Return (x, y) of the center of cell containing provided text 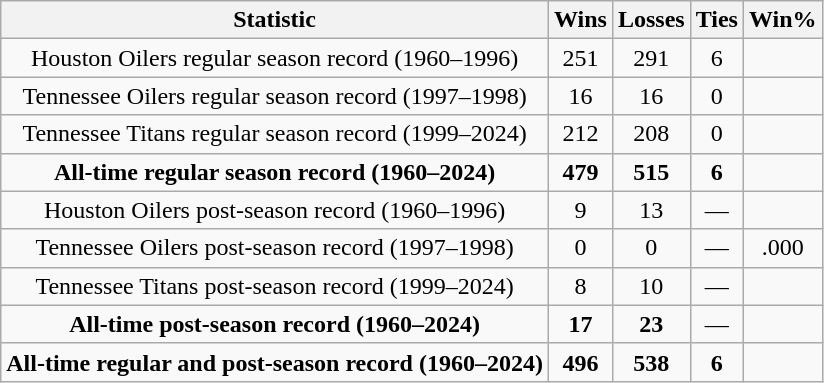
10 (651, 286)
291 (651, 58)
Tennessee Titans post-season record (1999–2024) (275, 286)
All-time regular season record (1960–2024) (275, 172)
Tennessee Titans regular season record (1999–2024) (275, 134)
9 (580, 210)
13 (651, 210)
496 (580, 362)
Tennessee Oilers regular season record (1997–1998) (275, 96)
Win% (782, 20)
Ties (716, 20)
538 (651, 362)
All-time regular and post-season record (1960–2024) (275, 362)
Houston Oilers regular season record (1960–1996) (275, 58)
479 (580, 172)
212 (580, 134)
23 (651, 324)
Wins (580, 20)
.000 (782, 248)
Houston Oilers post-season record (1960–1996) (275, 210)
8 (580, 286)
All-time post-season record (1960–2024) (275, 324)
208 (651, 134)
251 (580, 58)
Statistic (275, 20)
515 (651, 172)
Tennessee Oilers post-season record (1997–1998) (275, 248)
17 (580, 324)
Losses (651, 20)
